Pinpoint the cell where the given text exists, returning its (X, Y) midpoint coordinate. 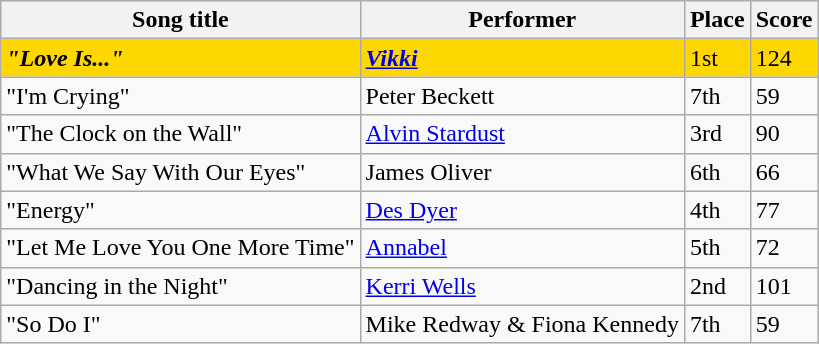
77 (784, 210)
Annabel (522, 248)
2nd (717, 286)
1st (717, 58)
90 (784, 134)
Kerri Wells (522, 286)
"Energy" (180, 210)
"What We Say With Our Eyes" (180, 172)
"Love Is..." (180, 58)
Peter Beckett (522, 96)
Place (717, 20)
101 (784, 286)
6th (717, 172)
72 (784, 248)
"Dancing in the Night" (180, 286)
"Let Me Love You One More Time" (180, 248)
4th (717, 210)
James Oliver (522, 172)
66 (784, 172)
Score (784, 20)
3rd (717, 134)
Vikki (522, 58)
Performer (522, 20)
Song title (180, 20)
124 (784, 58)
"So Do I" (180, 324)
"The Clock on the Wall" (180, 134)
Des Dyer (522, 210)
"I'm Crying" (180, 96)
Mike Redway & Fiona Kennedy (522, 324)
Alvin Stardust (522, 134)
5th (717, 248)
